Identify which cell holds the provided text, then report its (x, y) central coordinate. 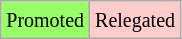
Relegated (136, 20)
Promoted (46, 20)
